Extract the (x, y) coordinate from the center of the cell holding the provided text.  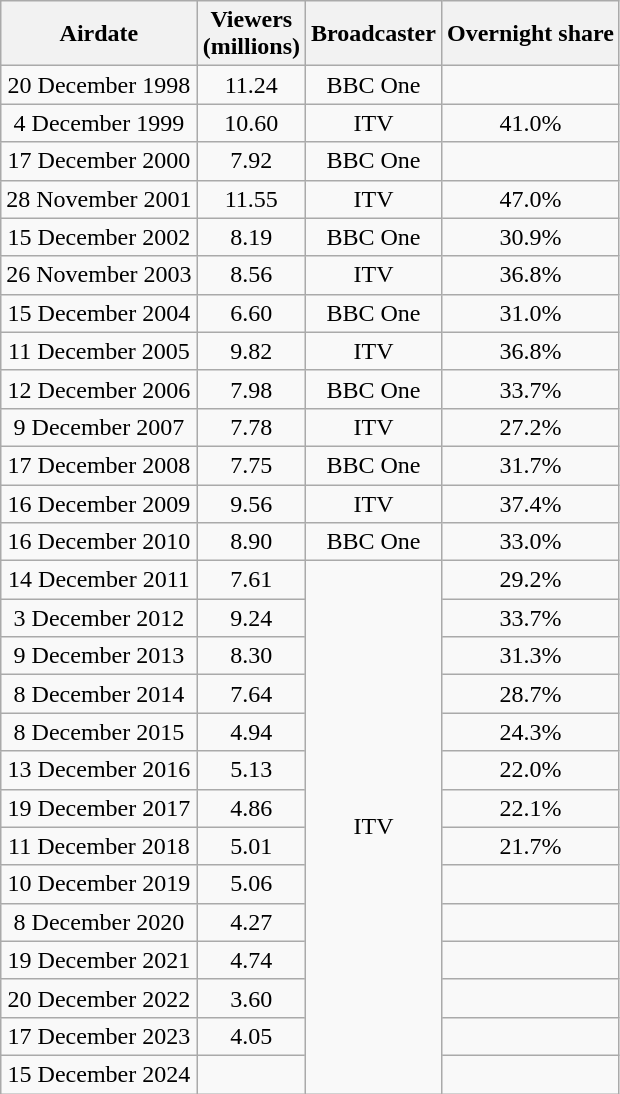
11.55 (251, 199)
9 December 2007 (99, 427)
3 December 2012 (99, 618)
4.94 (251, 732)
17 December 2000 (99, 161)
15 December 2002 (99, 237)
16 December 2010 (99, 542)
11.24 (251, 85)
4 December 1999 (99, 123)
9 December 2013 (99, 656)
17 December 2023 (99, 1036)
Airdate (99, 34)
7.75 (251, 465)
31.0% (530, 313)
4.74 (251, 960)
19 December 2021 (99, 960)
9.82 (251, 351)
6.60 (251, 313)
33.0% (530, 542)
4.27 (251, 922)
8 December 2015 (99, 732)
21.7% (530, 846)
Broadcaster (374, 34)
7.64 (251, 694)
12 December 2006 (99, 389)
5.06 (251, 884)
37.4% (530, 503)
7.98 (251, 389)
26 November 2003 (99, 275)
8 December 2020 (99, 922)
4.86 (251, 808)
8 December 2014 (99, 694)
15 December 2004 (99, 313)
22.1% (530, 808)
31.3% (530, 656)
5.01 (251, 846)
41.0% (530, 123)
28.7% (530, 694)
Overnight share (530, 34)
8.90 (251, 542)
Viewers(millions) (251, 34)
22.0% (530, 770)
27.2% (530, 427)
3.60 (251, 998)
28 November 2001 (99, 199)
24.3% (530, 732)
20 December 1998 (99, 85)
7.61 (251, 580)
17 December 2008 (99, 465)
47.0% (530, 199)
8.19 (251, 237)
10 December 2019 (99, 884)
31.7% (530, 465)
29.2% (530, 580)
30.9% (530, 237)
13 December 2016 (99, 770)
16 December 2009 (99, 503)
4.05 (251, 1036)
10.60 (251, 123)
8.56 (251, 275)
19 December 2017 (99, 808)
15 December 2024 (99, 1074)
5.13 (251, 770)
14 December 2011 (99, 580)
8.30 (251, 656)
11 December 2005 (99, 351)
9.56 (251, 503)
20 December 2022 (99, 998)
7.78 (251, 427)
11 December 2018 (99, 846)
9.24 (251, 618)
7.92 (251, 161)
